Detect which cell encompasses the target text, then output its [x, y] center coordinate. 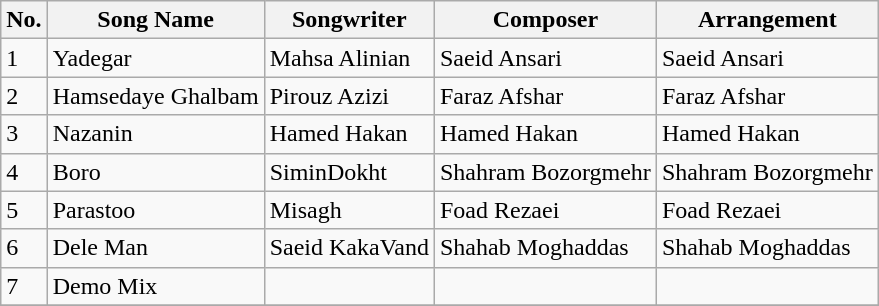
7 [24, 286]
Songwriter [349, 20]
SiminDokht [349, 172]
Hamsedaye Ghalbam [156, 96]
No. [24, 20]
Mahsa Alinian [349, 58]
Misagh [349, 210]
Dele Man [156, 248]
Pirouz Azizi [349, 96]
Song Name [156, 20]
4 [24, 172]
Parastoo [156, 210]
2 [24, 96]
3 [24, 134]
Boro [156, 172]
Arrangement [767, 20]
1 [24, 58]
Yadegar [156, 58]
Demo Mix [156, 286]
Nazanin [156, 134]
5 [24, 210]
Saeid KakaVand [349, 248]
Composer [545, 20]
6 [24, 248]
